Scan for the cell matching the given text and deliver its (x, y) coordinate at center. 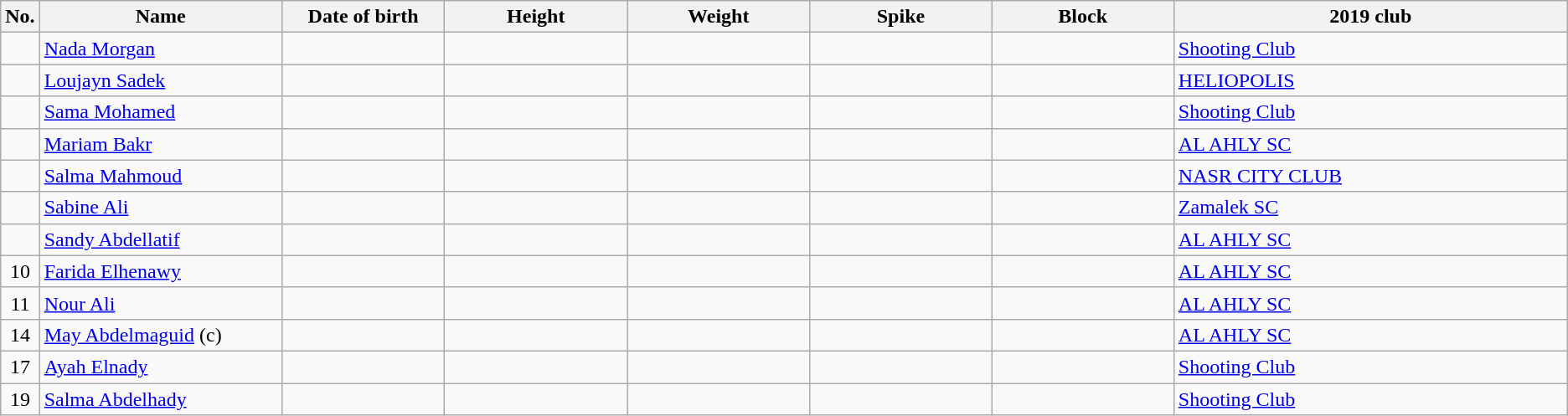
Sandy Abdellatif (161, 239)
Sama Mohamed (161, 112)
Ayah Elnady (161, 367)
Date of birth (363, 17)
Name (161, 17)
HELIOPOLIS (1370, 80)
17 (20, 367)
Weight (719, 17)
Nour Ali (161, 303)
11 (20, 303)
May Abdelmaguid (c) (161, 335)
14 (20, 335)
Mariam Bakr (161, 144)
Loujayn Sadek (161, 80)
NASR CITY CLUB (1370, 176)
Salma Mahmoud (161, 176)
10 (20, 271)
Nada Morgan (161, 49)
Sabine Ali (161, 208)
Block (1082, 17)
Salma Abdelhady (161, 399)
Zamalek SC (1370, 208)
19 (20, 399)
No. (20, 17)
2019 club (1370, 17)
Spike (901, 17)
Height (536, 17)
Farida Elhenawy (161, 271)
